Output the [x, y] coordinate of the center of the cell containing the given text.  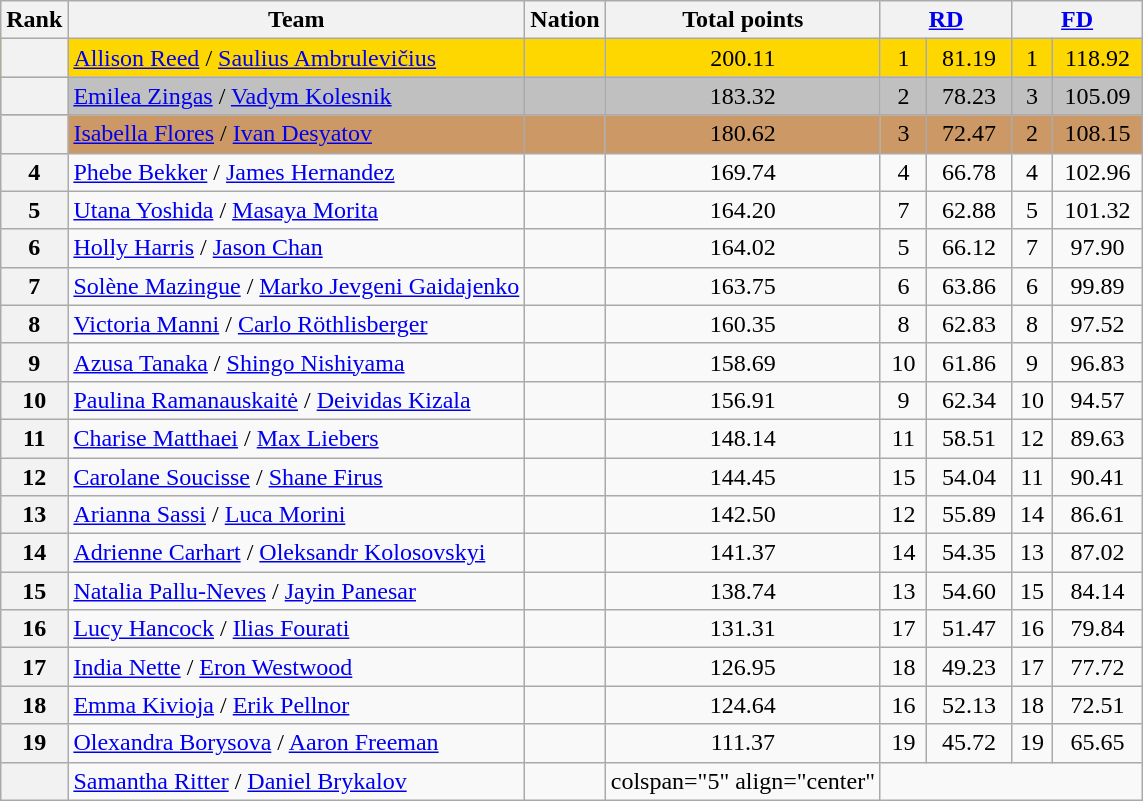
81.19 [968, 58]
55.89 [968, 515]
Team [296, 20]
79.84 [1098, 629]
102.96 [1098, 172]
Allison Reed / Saulius Ambrulevičius [296, 58]
118.92 [1098, 58]
72.51 [1098, 705]
India Nette / Eron Westwood [296, 667]
Lucy Hancock / Ilias Fourati [296, 629]
144.45 [742, 477]
163.75 [742, 286]
65.65 [1098, 743]
96.83 [1098, 362]
148.14 [742, 438]
Emma Kivioja / Erik Pellnor [296, 705]
Utana Yoshida / Masaya Morita [296, 210]
Nation [565, 20]
101.32 [1098, 210]
Holly Harris / Jason Chan [296, 248]
180.62 [742, 134]
54.35 [968, 553]
51.47 [968, 629]
colspan="5" align="center" [742, 781]
158.69 [742, 362]
Charise Matthaei / Max Liebers [296, 438]
Phebe Bekker / James Hernandez [296, 172]
87.02 [1098, 553]
164.02 [742, 248]
169.74 [742, 172]
111.37 [742, 743]
124.64 [742, 705]
58.51 [968, 438]
99.89 [1098, 286]
97.90 [1098, 248]
Arianna Sassi / Luca Morini [296, 515]
108.15 [1098, 134]
72.47 [968, 134]
Natalia Pallu-Neves / Jayin Panesar [296, 591]
FD [1078, 20]
86.61 [1098, 515]
183.32 [742, 96]
Adrienne Carhart / Oleksandr Kolosovskyi [296, 553]
54.04 [968, 477]
49.23 [968, 667]
Carolane Soucisse / Shane Firus [296, 477]
84.14 [1098, 591]
160.35 [742, 324]
62.83 [968, 324]
RD [946, 20]
Victoria Manni / Carlo Röthlisberger [296, 324]
78.23 [968, 96]
131.31 [742, 629]
Azusa Tanaka / Shingo Nishiyama [296, 362]
Paulina Ramanauskaitė / Deividas Kizala [296, 400]
52.13 [968, 705]
66.12 [968, 248]
90.41 [1098, 477]
141.37 [742, 553]
77.72 [1098, 667]
61.86 [968, 362]
Olexandra Borysova / Aaron Freeman [296, 743]
Total points [742, 20]
63.86 [968, 286]
45.72 [968, 743]
66.78 [968, 172]
Rank [34, 20]
Solène Mazingue / Marko Jevgeni Gaidajenko [296, 286]
62.88 [968, 210]
54.60 [968, 591]
Isabella Flores / Ivan Desyatov [296, 134]
Samantha Ritter / Daniel Brykalov [296, 781]
138.74 [742, 591]
142.50 [742, 515]
94.57 [1098, 400]
89.63 [1098, 438]
105.09 [1098, 96]
97.52 [1098, 324]
200.11 [742, 58]
62.34 [968, 400]
156.91 [742, 400]
126.95 [742, 667]
Emilea Zingas / Vadym Kolesnik [296, 96]
164.20 [742, 210]
